From the cell containing the given text, extract its center point as (x, y) coordinate. 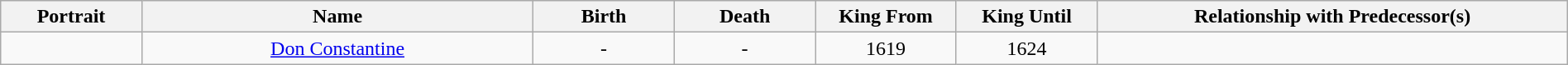
Relationship with Predecessor(s) (1332, 17)
King From (886, 17)
Portrait (71, 17)
Birth (604, 17)
Don Constantine (337, 48)
Name (337, 17)
1619 (886, 48)
King Until (1026, 17)
1624 (1026, 48)
Death (744, 17)
